Locate the cell with the specified text and output its [X, Y] center coordinate. 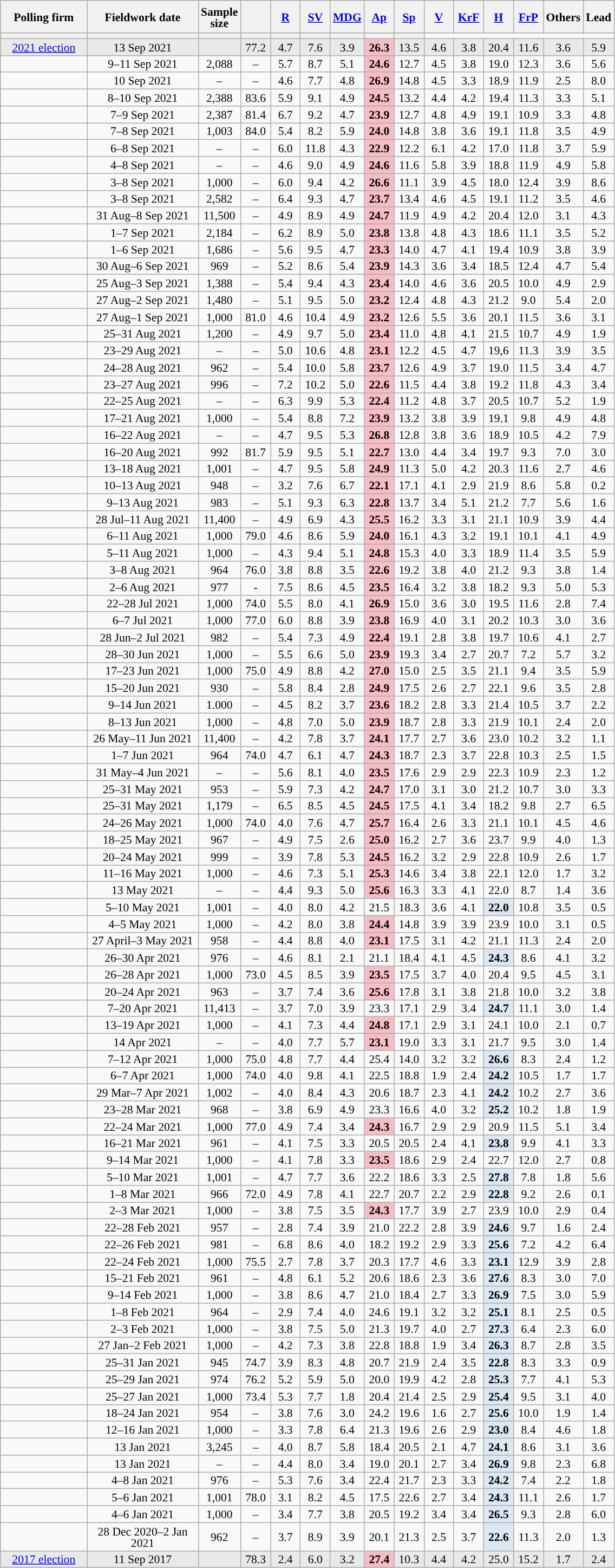
2–3 Mar 2021 [143, 1210]
12.3 [528, 64]
Sp [409, 17]
18.0 [498, 182]
77.2 [256, 47]
24–26 May 2021 [143, 822]
999 [219, 856]
17.6 [409, 773]
22–24 Feb 2021 [143, 1261]
2021 election [44, 47]
18.3 [409, 907]
1,388 [219, 283]
78.3 [256, 1559]
16.7 [409, 1126]
9–11 Sep 2021 [143, 64]
28 Jul–11 Aug 2021 [143, 519]
27 Jan–2 Feb 2021 [143, 1346]
29 Mar–7 Apr 2021 [143, 1092]
25 Aug–3 Sep 2021 [143, 283]
25–29 Jan 2021 [143, 1379]
3,245 [219, 1447]
20.2 [498, 621]
1–8 Feb 2021 [143, 1312]
13.5 [409, 47]
2,582 [219, 198]
966 [219, 1194]
31 Aug–8 Sep 2021 [143, 216]
2,088 [219, 64]
981 [219, 1244]
14.3 [409, 267]
27.4 [379, 1559]
Lead [599, 17]
10.8 [528, 907]
20–24 Apr 2021 [143, 992]
1,179 [219, 806]
25.2 [498, 1110]
11,500 [219, 216]
23.6 [379, 704]
1,003 [219, 131]
7–12 Apr 2021 [143, 1059]
8–10 Sep 2021 [143, 98]
5–10 May 2021 [143, 907]
13–19 Apr 2021 [143, 1025]
930 [219, 688]
15.3 [409, 553]
1.1 [599, 738]
13.0 [409, 452]
31 May–4 Jun 2021 [143, 773]
6–7 Apr 2021 [143, 1076]
23–29 Aug 2021 [143, 351]
25–31 Aug 2021 [143, 334]
73.0 [256, 974]
14.6 [409, 873]
0.9 [599, 1362]
25.7 [379, 822]
30 Aug–6 Sep 2021 [143, 267]
958 [219, 941]
7–8 Sep 2021 [143, 131]
16.3 [409, 891]
13 Sep 2021 [143, 47]
22–24 Mar 2021 [143, 1126]
Ap [379, 17]
22–28 Jul 2021 [143, 604]
27.8 [498, 1177]
12.9 [528, 1261]
8–13 Jun 2021 [143, 722]
10–13 Aug 2021 [143, 485]
7–20 Apr 2021 [143, 1008]
KrF [469, 17]
3–8 Aug 2021 [143, 570]
0.2 [599, 485]
18–24 Jan 2021 [143, 1413]
6–11 Aug 2021 [143, 536]
22.5 [379, 1076]
16–20 Aug 2021 [143, 452]
11.0 [409, 334]
V [439, 17]
10 Sep 2021 [143, 81]
22–28 Feb 2021 [143, 1228]
0.1 [599, 1194]
17–23 Jun 2021 [143, 671]
25–31 Jan 2021 [143, 1362]
953 [219, 789]
974 [219, 1379]
945 [219, 1362]
18–25 May 2021 [143, 840]
22.3 [498, 773]
16.9 [409, 621]
2017 election [44, 1559]
SV [315, 17]
19.3 [409, 655]
2–3 Feb 2021 [143, 1329]
16–22 Aug 2021 [143, 435]
72.0 [256, 1194]
969 [219, 267]
13 May 2021 [143, 891]
2,387 [219, 115]
996 [219, 385]
9–14 Jun 2021 [143, 704]
1–7 Sep 2021 [143, 233]
21.8 [498, 992]
22–26 Feb 2021 [143, 1244]
5–10 Mar 2021 [143, 1177]
76.0 [256, 570]
9–14 Feb 2021 [143, 1295]
27.3 [498, 1329]
28 Jun–2 Jul 2021 [143, 637]
9–14 Mar 2021 [143, 1161]
992 [219, 452]
H [498, 17]
23–28 Mar 2021 [143, 1110]
11,413 [219, 1008]
18.5 [498, 267]
13.4 [409, 198]
4–6 Jan 2021 [143, 1514]
15–21 Feb 2021 [143, 1278]
954 [219, 1413]
27 Aug–2 Sep 2021 [143, 300]
0.8 [599, 1161]
83.6 [256, 98]
20.9 [498, 1126]
4–8 Sep 2021 [143, 165]
84.0 [256, 131]
15.2 [528, 1559]
0.4 [599, 1210]
81.4 [256, 115]
6–7 Jul 2021 [143, 621]
Fieldwork date [143, 17]
1,002 [219, 1092]
963 [219, 992]
2–6 Aug 2021 [143, 586]
74.7 [256, 1362]
9.6 [528, 688]
6.6 [315, 655]
26.8 [379, 435]
22–25 Aug 2021 [143, 401]
27 Aug–1 Sep 2021 [143, 316]
79.0 [256, 536]
2,388 [219, 98]
1–8 Mar 2021 [143, 1194]
28 Dec 2020–2 Jan 2021 [143, 1537]
FrP [528, 17]
11 Sep 2017 [143, 1559]
11–16 May 2021 [143, 873]
7–9 Sep 2021 [143, 115]
12.8 [409, 435]
26–30 Apr 2021 [143, 958]
7.9 [599, 435]
1.5 [599, 755]
78.0 [256, 1498]
28–30 Jun 2021 [143, 655]
25.1 [498, 1312]
17–21 Aug 2021 [143, 418]
19,6 [498, 351]
957 [219, 1228]
2,184 [219, 233]
13.7 [409, 503]
25–27 Jan 2021 [143, 1396]
Polling firm [44, 17]
5–6 Jan 2021 [143, 1498]
20.0 [379, 1379]
MDG [348, 17]
20–24 May 2021 [143, 856]
75.5 [256, 1261]
24.4 [379, 924]
73.4 [256, 1396]
27.0 [379, 671]
1–7 Jun 2021 [143, 755]
16.6 [409, 1110]
1,686 [219, 249]
12–16 Jan 2021 [143, 1430]
14 Apr 2021 [143, 1042]
1,480 [219, 300]
26.5 [498, 1514]
81.7 [256, 452]
15–20 Jun 2021 [143, 688]
13–18 Aug 2021 [143, 468]
1–6 Sep 2021 [143, 249]
16.1 [409, 536]
26 May–11 Jun 2021 [143, 738]
27 April–3 May 2021 [143, 941]
26–28 Apr 2021 [143, 974]
1.000 [219, 704]
1,200 [219, 334]
983 [219, 503]
76.2 [256, 1379]
9–13 Aug 2021 [143, 503]
0.7 [599, 1025]
11.4 [528, 553]
17.8 [409, 992]
6–8 Sep 2021 [143, 148]
22.9 [379, 148]
19.9 [409, 1379]
948 [219, 485]
4–5 May 2021 [143, 924]
25.5 [379, 519]
10.4 [315, 316]
13.8 [409, 233]
968 [219, 1110]
19.5 [498, 604]
982 [219, 637]
- [256, 586]
81.0 [256, 316]
Samplesize [219, 17]
4–8 Jan 2021 [143, 1480]
R [286, 17]
27.6 [498, 1278]
16–21 Mar 2021 [143, 1143]
Others [564, 17]
967 [219, 840]
6.2 [286, 233]
5–11 Aug 2021 [143, 553]
23–27 Aug 2021 [143, 385]
24–28 Aug 2021 [143, 367]
9.1 [315, 98]
977 [219, 586]
